From the cell containing the given text, extract its center point as [x, y] coordinate. 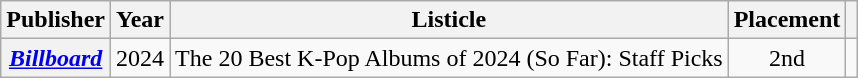
Billboard [56, 58]
2nd [787, 58]
The 20 Best K-Pop Albums of 2024 (So Far): Staff Picks [450, 58]
2024 [140, 58]
Placement [787, 20]
Year [140, 20]
Listicle [450, 20]
Publisher [56, 20]
